Determine the (x, y) coordinate at the center of the cell enclosing the given text.  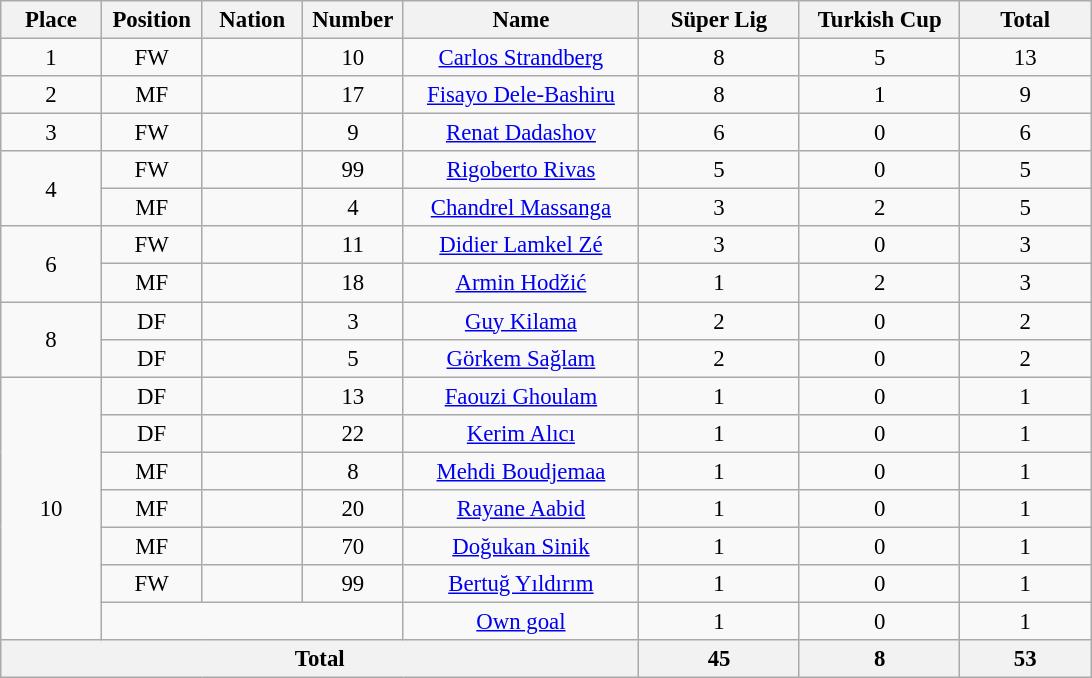
Own goal (521, 621)
Rigoberto Rivas (521, 170)
Turkish Cup (880, 20)
17 (354, 95)
70 (354, 546)
53 (1026, 659)
Guy Kilama (521, 321)
Görkem Sağlam (521, 358)
Rayane Aabid (521, 509)
Carlos Strandberg (521, 58)
Doğukan Sinik (521, 546)
45 (720, 659)
11 (354, 245)
Position (152, 20)
Renat Dadashov (521, 133)
Bertuğ Yıldırım (521, 584)
Place (52, 20)
Süper Lig (720, 20)
Didier Lamkel Zé (521, 245)
Kerim Alıcı (521, 433)
Fisayo Dele-Bashiru (521, 95)
20 (354, 509)
18 (354, 283)
Armin Hodžić (521, 283)
Mehdi Boudjemaa (521, 471)
22 (354, 433)
Nation (252, 20)
Name (521, 20)
Number (354, 20)
Faouzi Ghoulam (521, 396)
Chandrel Massanga (521, 208)
